Capture the cell that displays the provided text and extract its (X, Y) central coordinate. 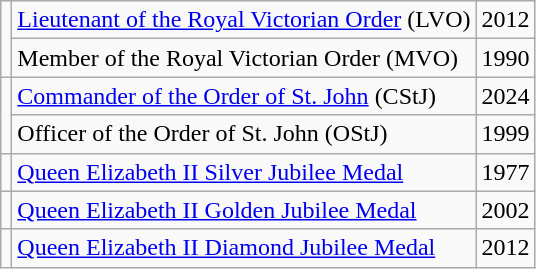
Queen Elizabeth II Diamond Jubilee Medal (244, 248)
2024 (506, 96)
1977 (506, 172)
1990 (506, 58)
Queen Elizabeth II Silver Jubilee Medal (244, 172)
1999 (506, 134)
2002 (506, 210)
Lieutenant of the Royal Victorian Order (LVO) (244, 20)
Officer of the Order of St. John (OStJ) (244, 134)
Queen Elizabeth II Golden Jubilee Medal (244, 210)
Member of the Royal Victorian Order (MVO) (244, 58)
Commander of the Order of St. John (CStJ) (244, 96)
